From the cell containing the given text, extract its center point as (X, Y) coordinate. 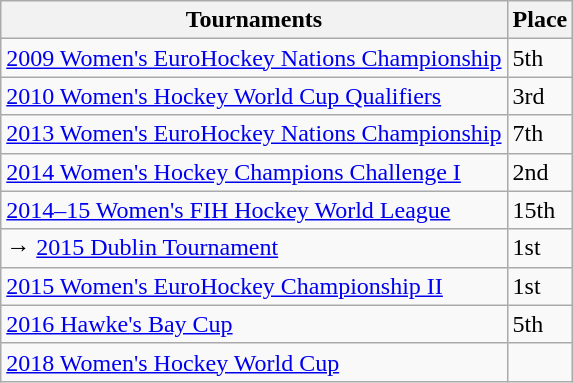
2009 Women's EuroHockey Nations Championship (254, 58)
2014 Women's Hockey Champions Challenge I (254, 172)
2015 Women's EuroHockey Championship II (254, 286)
2010 Women's Hockey World Cup Qualifiers (254, 96)
Tournaments (254, 20)
2013 Women's EuroHockey Nations Championship (254, 134)
3rd (540, 96)
2014–15 Women's FIH Hockey World League (254, 210)
→ 2015 Dublin Tournament (254, 248)
2018 Women's Hockey World Cup (254, 362)
7th (540, 134)
15th (540, 210)
2nd (540, 172)
2016 Hawke's Bay Cup (254, 324)
Place (540, 20)
